Identify which cell holds the provided text, then report its [X, Y] central coordinate. 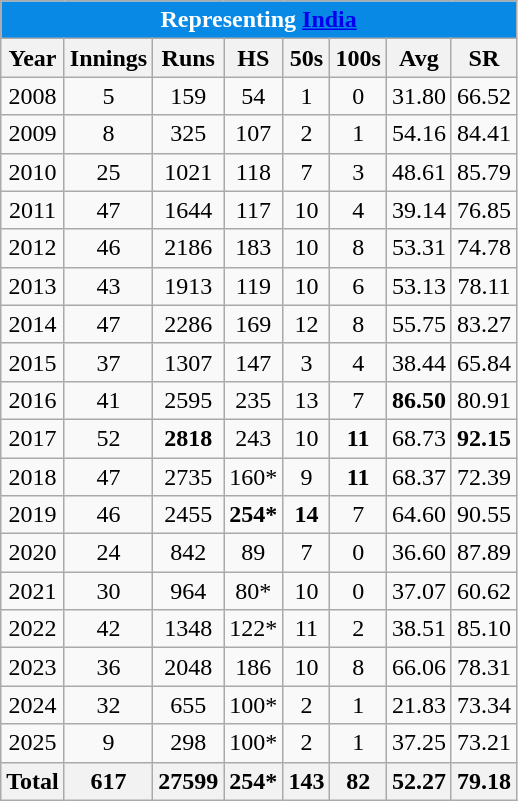
80.91 [484, 400]
117 [254, 210]
66.52 [484, 96]
48.61 [418, 172]
964 [188, 591]
38.51 [418, 629]
92.15 [484, 438]
5 [108, 96]
2015 [33, 362]
41 [108, 400]
2017 [33, 438]
85.10 [484, 629]
30 [108, 591]
89 [254, 553]
183 [254, 248]
72.39 [484, 477]
1307 [188, 362]
85.79 [484, 172]
119 [254, 286]
79.18 [484, 781]
243 [254, 438]
42 [108, 629]
Innings [108, 58]
27599 [188, 781]
107 [254, 134]
37 [108, 362]
2025 [33, 743]
55.75 [418, 324]
143 [306, 781]
147 [254, 362]
38.44 [418, 362]
36.60 [418, 553]
76.85 [484, 210]
12 [306, 324]
2016 [33, 400]
Total [33, 781]
32 [108, 705]
186 [254, 667]
2013 [33, 286]
2021 [33, 591]
Representing India [259, 20]
Year [33, 58]
2018 [33, 477]
14 [306, 515]
2024 [33, 705]
24 [108, 553]
25 [108, 172]
HS [254, 58]
Avg [418, 58]
2019 [33, 515]
122* [254, 629]
2286 [188, 324]
655 [188, 705]
298 [188, 743]
87.89 [484, 553]
2818 [188, 438]
1644 [188, 210]
60.62 [484, 591]
36 [108, 667]
842 [188, 553]
64.60 [418, 515]
74.78 [484, 248]
159 [188, 96]
86.50 [418, 400]
50s [306, 58]
2011 [33, 210]
52.27 [418, 781]
83.27 [484, 324]
13 [306, 400]
118 [254, 172]
2048 [188, 667]
73.21 [484, 743]
80* [254, 591]
84.41 [484, 134]
2009 [33, 134]
2012 [33, 248]
169 [254, 324]
90.55 [484, 515]
2022 [33, 629]
235 [254, 400]
2455 [188, 515]
54 [254, 96]
66.06 [418, 667]
31.80 [418, 96]
1348 [188, 629]
SR [484, 58]
100s [358, 58]
43 [108, 286]
160* [254, 477]
325 [188, 134]
617 [108, 781]
82 [358, 781]
52 [108, 438]
68.73 [418, 438]
2008 [33, 96]
68.37 [418, 477]
37.25 [418, 743]
54.16 [418, 134]
2020 [33, 553]
2010 [33, 172]
Runs [188, 58]
2186 [188, 248]
78.31 [484, 667]
21.83 [418, 705]
2595 [188, 400]
73.34 [484, 705]
2735 [188, 477]
1913 [188, 286]
39.14 [418, 210]
65.84 [484, 362]
78.11 [484, 286]
2014 [33, 324]
53.31 [418, 248]
37.07 [418, 591]
6 [358, 286]
53.13 [418, 286]
2023 [33, 667]
1021 [188, 172]
